Detect which cell encompasses the target text, then output its [x, y] center coordinate. 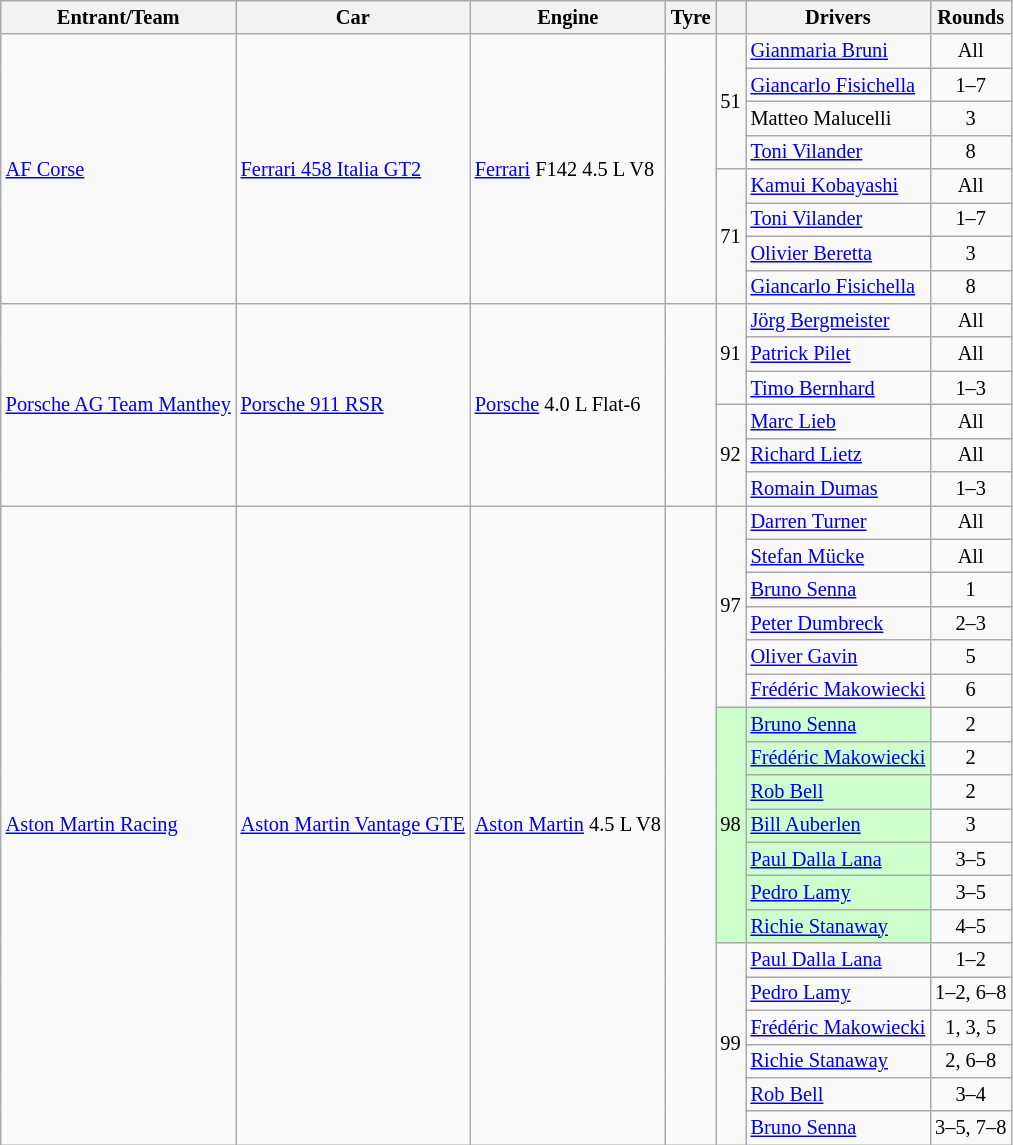
Aston Martin Racing [118, 824]
Ferrari F142 4.5 L V8 [568, 168]
Matteo Malucelli [838, 118]
71 [731, 236]
2–3 [970, 623]
5 [970, 657]
4–5 [970, 926]
Drivers [838, 17]
Marc Lieb [838, 421]
Olivier Beretta [838, 253]
Ferrari 458 Italia GT2 [353, 168]
Rounds [970, 17]
1, 3, 5 [970, 1027]
Darren Turner [838, 522]
51 [731, 102]
Kamui Kobayashi [838, 186]
Porsche AG Team Manthey [118, 404]
Bill Auberlen [838, 825]
Aston Martin 4.5 L V8 [568, 824]
1–2 [970, 960]
Patrick Pilet [838, 354]
6 [970, 690]
1–2, 6–8 [970, 993]
Jörg Bergmeister [838, 320]
98 [731, 825]
AF Corse [118, 168]
99 [731, 1044]
3–5, 7–8 [970, 1128]
3–4 [970, 1094]
Romain Dumas [838, 489]
Richard Lietz [838, 455]
97 [731, 606]
Entrant/Team [118, 17]
Tyre [691, 17]
Peter Dumbreck [838, 623]
Porsche 4.0 L Flat-6 [568, 404]
Porsche 911 RSR [353, 404]
Aston Martin Vantage GTE [353, 824]
Timo Bernhard [838, 388]
Gianmaria Bruni [838, 51]
2, 6–8 [970, 1061]
91 [731, 354]
Stefan Mücke [838, 556]
Engine [568, 17]
Car [353, 17]
92 [731, 454]
Oliver Gavin [838, 657]
1 [970, 589]
